Search for the cell housing the specified text and yield its (X, Y) center coordinate. 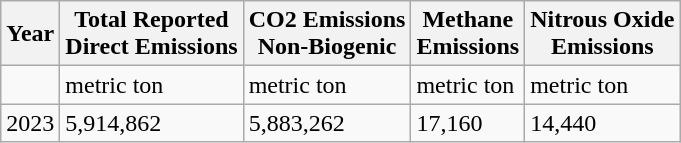
Total ReportedDirect Emissions (152, 34)
Year (30, 34)
5,883,262 (327, 123)
CO2 EmissionsNon-Biogenic (327, 34)
MethaneEmissions (468, 34)
5,914,862 (152, 123)
17,160 (468, 123)
14,440 (602, 123)
Nitrous OxideEmissions (602, 34)
2023 (30, 123)
